For the text-containing cell, return its midpoint in [X, Y] coordinate format. 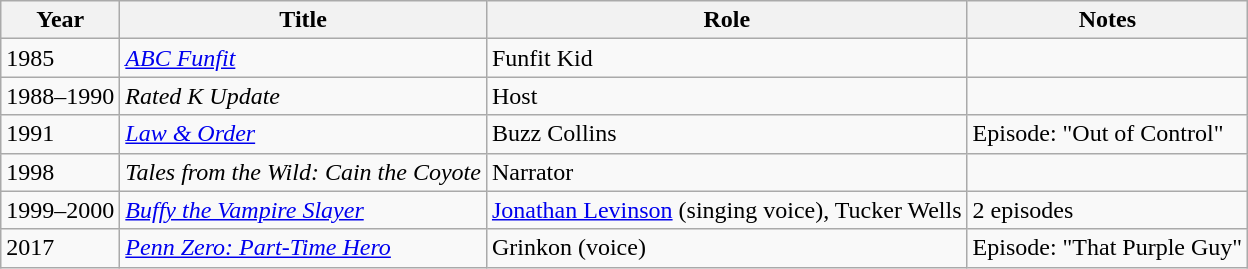
1985 [60, 58]
2017 [60, 248]
Law & Order [304, 134]
Jonathan Levinson (singing voice), Tucker Wells [726, 210]
Rated K Update [304, 96]
Episode: "That Purple Guy" [1108, 248]
Notes [1108, 20]
1999–2000 [60, 210]
Host [726, 96]
Role [726, 20]
2 episodes [1108, 210]
Title [304, 20]
Buzz Collins [726, 134]
Year [60, 20]
Narrator [726, 172]
Funfit Kid [726, 58]
ABC Funfit [304, 58]
Episode: "Out of Control" [1108, 134]
Tales from the Wild: Cain the Coyote [304, 172]
1998 [60, 172]
Grinkon (voice) [726, 248]
1988–1990 [60, 96]
Penn Zero: Part-Time Hero [304, 248]
1991 [60, 134]
Buffy the Vampire Slayer [304, 210]
